Detect which cell encompasses the target text, then output its [X, Y] center coordinate. 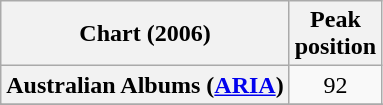
Peakposition [335, 34]
92 [335, 85]
Australian Albums (ARIA) [145, 85]
Chart (2006) [145, 34]
